Locate the cell with the specified text and output its [X, Y] center coordinate. 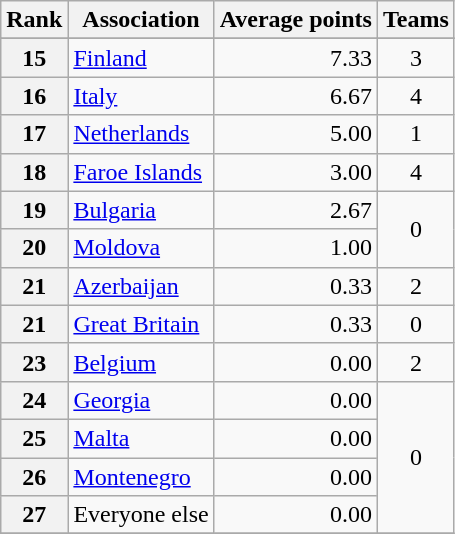
27 [34, 515]
Bulgaria [141, 210]
6.67 [296, 96]
23 [34, 362]
Azerbaijan [141, 286]
5.00 [296, 134]
Everyone else [141, 515]
25 [34, 438]
Belgium [141, 362]
17 [34, 134]
19 [34, 210]
Moldova [141, 248]
7.33 [296, 58]
Great Britain [141, 324]
1 [416, 134]
1.00 [296, 248]
Netherlands [141, 134]
Montenegro [141, 477]
2.67 [296, 210]
26 [34, 477]
24 [34, 400]
16 [34, 96]
3 [416, 58]
3.00 [296, 172]
Italy [141, 96]
Association [141, 20]
Georgia [141, 400]
Average points [296, 20]
Faroe Islands [141, 172]
20 [34, 248]
Finland [141, 58]
Rank [34, 20]
Teams [416, 20]
Malta [141, 438]
18 [34, 172]
15 [34, 58]
